Locate the cell with the specified text and output its (x, y) center coordinate. 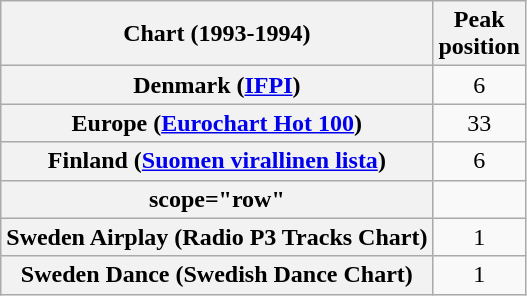
Sweden Airplay (Radio P3 Tracks Chart) (217, 237)
Sweden Dance (Swedish Dance Chart) (217, 275)
scope="row" (217, 199)
33 (479, 123)
Peakposition (479, 34)
Europe (Eurochart Hot 100) (217, 123)
Finland (Suomen virallinen lista) (217, 161)
Chart (1993-1994) (217, 34)
Denmark (IFPI) (217, 85)
